Extract the [X, Y] coordinate from the center of the cell holding the provided text.  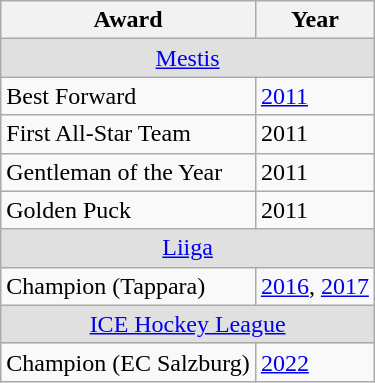
2022 [314, 362]
Year [314, 20]
Champion (EC Salzburg) [128, 362]
Golden Puck [128, 210]
ICE Hockey League [188, 324]
Mestis [188, 58]
Best Forward [128, 96]
Award [128, 20]
Champion (Tappara) [128, 286]
Gentleman of the Year [128, 172]
Liiga [188, 248]
2016, 2017 [314, 286]
First All-Star Team [128, 134]
